From the cell containing the given text, extract its center point as [X, Y] coordinate. 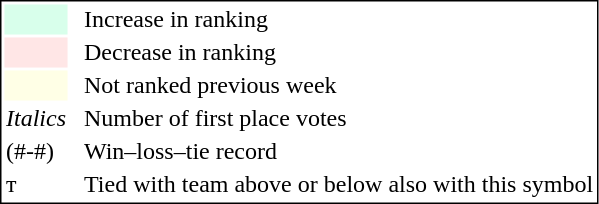
Tied with team above or below also with this symbol [338, 185]
Decrease in ranking [338, 53]
Italics [36, 119]
(#-#) [36, 151]
Not ranked previous week [338, 85]
т [36, 185]
Number of first place votes [338, 119]
Increase in ranking [338, 19]
Win–loss–tie record [338, 151]
